From the cell containing the given text, extract its center point as [x, y] coordinate. 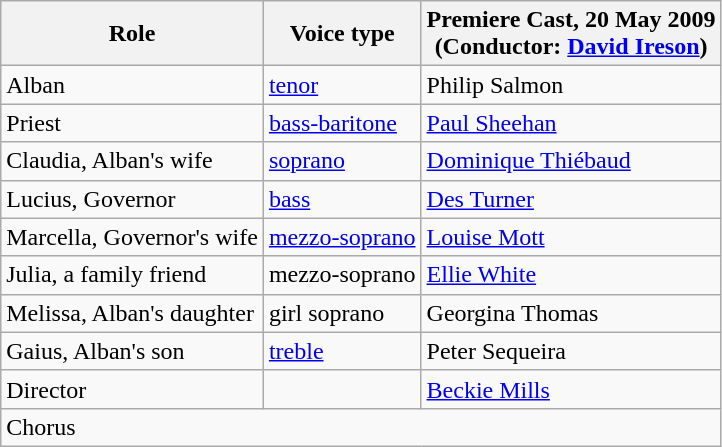
bass-baritone [342, 123]
tenor [342, 85]
Ellie White [571, 275]
Voice type [342, 34]
Role [132, 34]
treble [342, 351]
Dominique Thiébaud [571, 161]
Louise Mott [571, 237]
Alban [132, 85]
soprano [342, 161]
Melissa, Alban's daughter [132, 313]
girl soprano [342, 313]
Marcella, Governor's wife [132, 237]
Priest [132, 123]
Chorus [361, 427]
Premiere Cast, 20 May 2009(Conductor: David Ireson) [571, 34]
Julia, a family friend [132, 275]
Paul Sheehan [571, 123]
Peter Sequeira [571, 351]
Lucius, Governor [132, 199]
Gaius, Alban's son [132, 351]
Des Turner [571, 199]
Philip Salmon [571, 85]
Georgina Thomas [571, 313]
Director [132, 389]
bass [342, 199]
Claudia, Alban's wife [132, 161]
Beckie Mills [571, 389]
